Output the [x, y] coordinate of the center of the cell containing the given text.  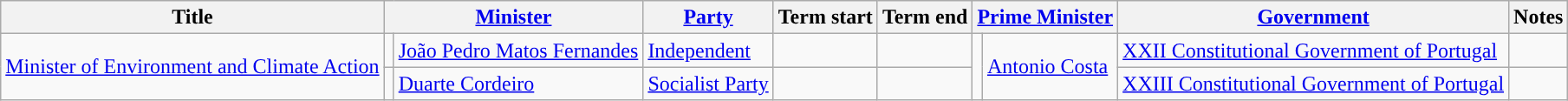
Title [192, 17]
XXII Constitutional Government of Portugal [1314, 50]
Notes [1539, 17]
Minister [513, 17]
Socialist Party [708, 84]
Minister of Environment and Climate Action [192, 67]
XXIII Constitutional Government of Portugal [1314, 84]
Term start [825, 17]
Prime Minister [1045, 17]
Duarte Cordeiro [518, 84]
João Pedro Matos Fernandes [518, 50]
Government [1314, 17]
Party [708, 17]
Term end [925, 17]
Antonio Costa [1050, 67]
Independent [708, 50]
